Detect which cell encompasses the target text, then output its [x, y] center coordinate. 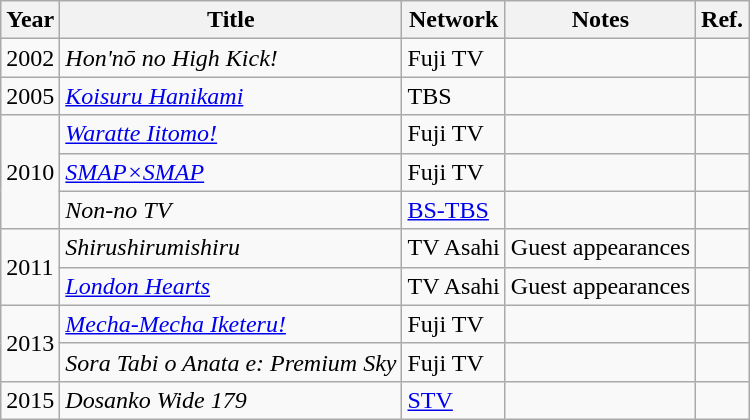
BS-TBS [454, 210]
Title [231, 20]
Notes [600, 20]
Hon'nō no High Kick! [231, 58]
Mecha-Mecha Iketeru! [231, 324]
STV [454, 400]
2010 [30, 172]
Waratte Iitomo! [231, 134]
Network [454, 20]
TBS [454, 96]
Non-no TV [231, 210]
2002 [30, 58]
2013 [30, 343]
Dosanko Wide 179 [231, 400]
2015 [30, 400]
London Hearts [231, 286]
Sora Tabi o Anata e: Premium Sky [231, 362]
Koisuru Hanikami [231, 96]
2005 [30, 96]
SMAP×SMAP [231, 172]
Shirushirumishiru [231, 248]
Ref. [722, 20]
2011 [30, 267]
Year [30, 20]
